Identify which cell holds the provided text, then report its [x, y] central coordinate. 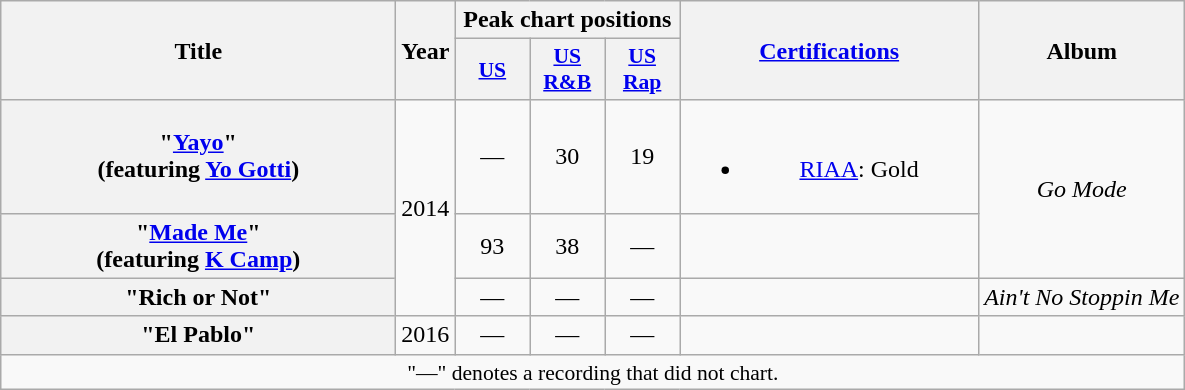
38 [568, 246]
Album [1082, 50]
Year [426, 50]
Peak chart positions [568, 20]
USR&B [568, 70]
2014 [426, 208]
USRap [642, 70]
Go Mode [1082, 189]
"Rich or Not" [198, 297]
19 [642, 156]
Title [198, 50]
RIAA: Gold [830, 156]
"Made Me"(featuring K Camp) [198, 246]
Ain't No Stoppin Me [1082, 297]
US [492, 70]
"Yayo"(featuring Yo Gotti) [198, 156]
93 [492, 246]
30 [568, 156]
"El Pablo" [198, 335]
2016 [426, 335]
Certifications [830, 50]
"—" denotes a recording that did not chart. [593, 372]
